Locate the cell with the specified text and output its [X, Y] center coordinate. 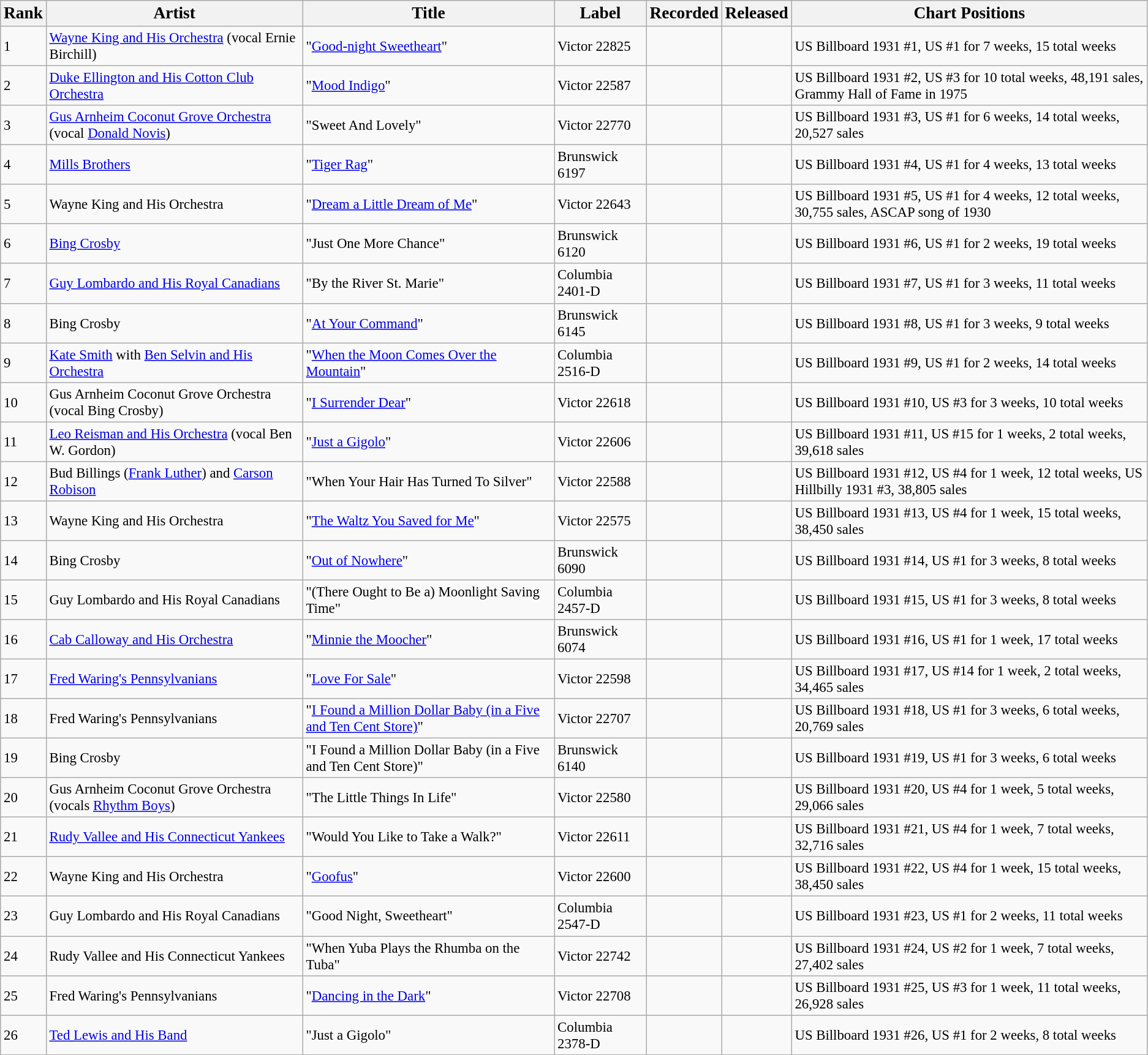
Label [600, 13]
13 [23, 520]
Rank [23, 13]
"Tiger Rag" [429, 165]
3 [23, 125]
7 [23, 284]
"When Your Hair Has Turned To Silver" [429, 481]
Columbia 2516-D [600, 362]
US Billboard 1931 #15, US #1 for 3 weeks, 8 total weeks [969, 600]
"Dream a Little Dream of Me" [429, 205]
Victor 22708 [600, 996]
"The Little Things In Life" [429, 797]
18 [23, 719]
US Billboard 1931 #4, US #1 for 4 weeks, 13 total weeks [969, 165]
Columbia 2547-D [600, 916]
US Billboard 1931 #26, US #1 for 2 weeks, 8 total weeks [969, 1035]
"Goofus" [429, 877]
Bud Billings (Frank Luther) and Carson Robison [174, 481]
11 [23, 442]
Duke Ellington and His Cotton Club Orchestra [174, 86]
Leo Reisman and His Orchestra (vocal Ben W. Gordon) [174, 442]
24 [23, 956]
"Dancing in the Dark" [429, 996]
Ted Lewis and His Band [174, 1035]
US Billboard 1931 #14, US #1 for 3 weeks, 8 total weeks [969, 561]
Mills Brothers [174, 165]
Victor 22618 [600, 402]
Brunswick 6145 [600, 323]
26 [23, 1035]
Artist [174, 13]
"Mood Indigo" [429, 86]
US Billboard 1931 #8, US #1 for 3 weeks, 9 total weeks [969, 323]
US Billboard 1931 #6, US #1 for 2 weeks, 19 total weeks [969, 244]
US Billboard 1931 #13, US #4 for 1 week, 15 total weeks, 38,450 sales [969, 520]
Victor 22587 [600, 86]
Released [757, 13]
US Billboard 1931 #24, US #2 for 1 week, 7 total weeks, 27,402 sales [969, 956]
Brunswick 6140 [600, 758]
25 [23, 996]
US Billboard 1931 #1, US #1 for 7 weeks, 15 total weeks [969, 47]
Victor 22611 [600, 838]
US Billboard 1931 #11, US #15 for 1 weeks, 2 total weeks, 39,618 sales [969, 442]
US Billboard 1931 #16, US #1 for 1 week, 17 total weeks [969, 639]
Recorded [684, 13]
Kate Smith with Ben Selvin and His Orchestra [174, 362]
US Billboard 1931 #10, US #3 for 3 weeks, 10 total weeks [969, 402]
Victor 22575 [600, 520]
US Billboard 1931 #18, US #1 for 3 weeks, 6 total weeks, 20,769 sales [969, 719]
US Billboard 1931 #25, US #3 for 1 week, 11 total weeks, 26,928 sales [969, 996]
1 [23, 47]
"Out of Nowhere" [429, 561]
Title [429, 13]
23 [23, 916]
9 [23, 362]
"I Surrender Dear" [429, 402]
US Billboard 1931 #19, US #1 for 3 weeks, 6 total weeks [969, 758]
"Sweet And Lovely" [429, 125]
17 [23, 680]
US Billboard 1931 #17, US #14 for 1 week, 2 total weeks, 34,465 sales [969, 680]
Brunswick 6090 [600, 561]
US Billboard 1931 #2, US #3 for 10 total weeks, 48,191 sales, Grammy Hall of Fame in 1975 [969, 86]
US Billboard 1931 #7, US #1 for 3 weeks, 11 total weeks [969, 284]
Victor 22770 [600, 125]
Victor 22606 [600, 442]
Columbia 2401-D [600, 284]
12 [23, 481]
"Good-night Sweetheart" [429, 47]
US Billboard 1931 #23, US #1 for 2 weeks, 11 total weeks [969, 916]
10 [23, 402]
Gus Arnheim Coconut Grove Orchestra (vocal Bing Crosby) [174, 402]
US Billboard 1931 #9, US #1 for 2 weeks, 14 total weeks [969, 362]
8 [23, 323]
Victor 22707 [600, 719]
Wayne King and His Orchestra (vocal Ernie Birchill) [174, 47]
5 [23, 205]
21 [23, 838]
"When Yuba Plays the Rhumba on the Tuba" [429, 956]
"Would You Like to Take a Walk?" [429, 838]
Victor 22600 [600, 877]
Columbia 2378-D [600, 1035]
Victor 22742 [600, 956]
"By the River St. Marie" [429, 284]
"Just One More Chance" [429, 244]
US Billboard 1931 #22, US #4 for 1 week, 15 total weeks, 38,450 sales [969, 877]
Brunswick 6197 [600, 165]
US Billboard 1931 #3, US #1 for 6 weeks, 14 total weeks, 20,527 sales [969, 125]
19 [23, 758]
"The Waltz You Saved for Me" [429, 520]
US Billboard 1931 #12, US #4 for 1 week, 12 total weeks, US Hillbilly 1931 #3, 38,805 sales [969, 481]
Cab Calloway and His Orchestra [174, 639]
16 [23, 639]
Gus Arnheim Coconut Grove Orchestra (vocal Donald Novis) [174, 125]
Brunswick 6120 [600, 244]
US Billboard 1931 #21, US #4 for 1 week, 7 total weeks, 32,716 sales [969, 838]
"When the Moon Comes Over the Mountain" [429, 362]
"(There Ought to Be a) Moonlight Saving Time" [429, 600]
"At Your Command" [429, 323]
20 [23, 797]
Chart Positions [969, 13]
"Good Night, Sweetheart" [429, 916]
22 [23, 877]
"Minnie the Moocher" [429, 639]
4 [23, 165]
US Billboard 1931 #5, US #1 for 4 weeks, 12 total weeks, 30,755 sales, ASCAP song of 1930 [969, 205]
6 [23, 244]
Columbia 2457-D [600, 600]
Brunswick 6074 [600, 639]
"Love For Sale" [429, 680]
US Billboard 1931 #20, US #4 for 1 week, 5 total weeks, 29,066 sales [969, 797]
14 [23, 561]
Gus Arnheim Coconut Grove Orchestra (vocals Rhythm Boys) [174, 797]
2 [23, 86]
Victor 22580 [600, 797]
15 [23, 600]
Victor 22825 [600, 47]
Victor 22588 [600, 481]
Victor 22598 [600, 680]
Victor 22643 [600, 205]
